Provide the [x, y] coordinate of the cell's center where the given text is located.  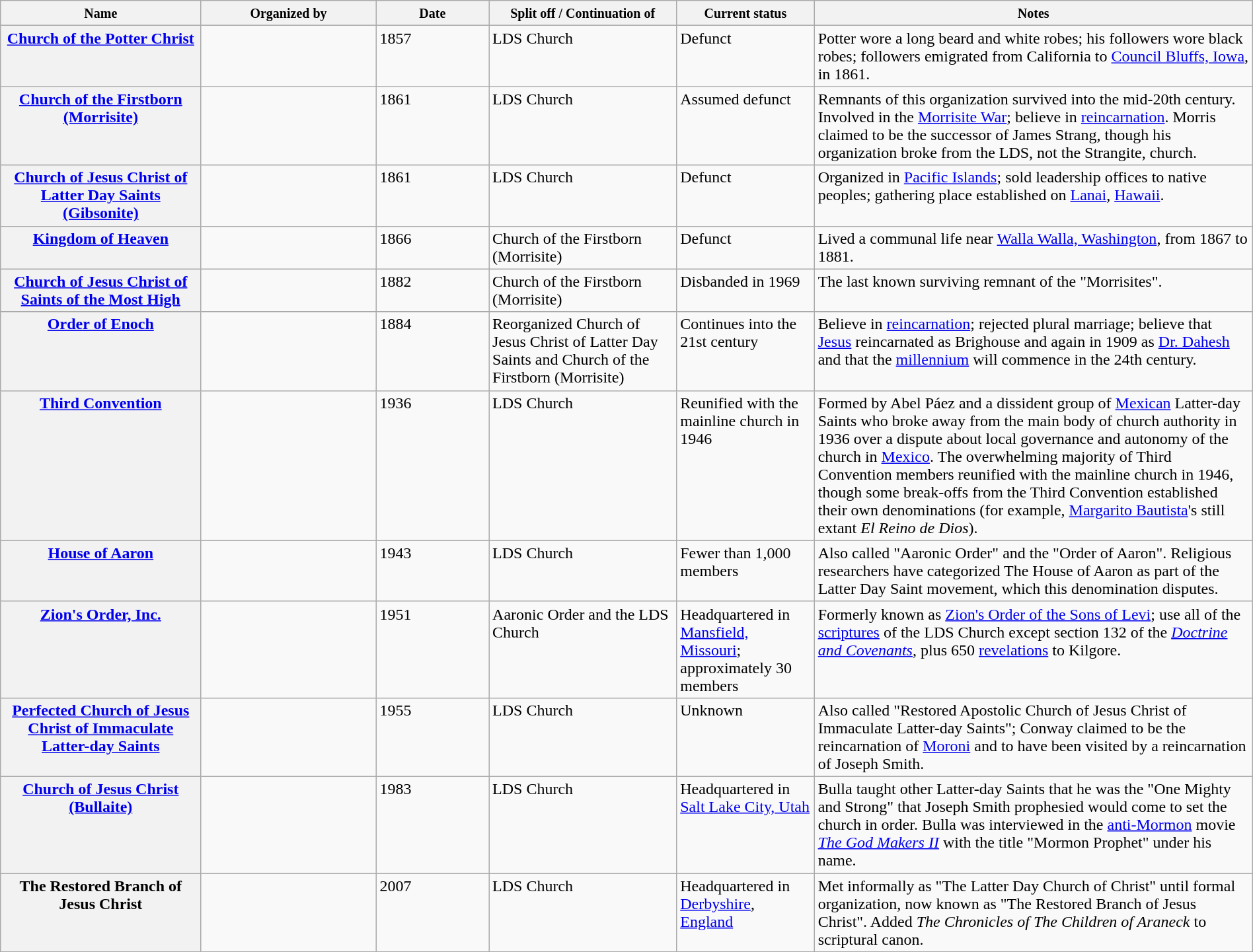
The Restored Branch of Jesus Christ [100, 913]
Church of Jesus Christ of Latter Day Saints (Gibsonite) [100, 196]
Unknown [745, 737]
1955 [432, 737]
Church of Jesus Christ of Saints of the Most High [100, 291]
Reorganized Church of Jesus Christ of Latter Day Saints and Church of the Firstborn (Morrisite) [583, 351]
Split off / Continuation of [583, 13]
Order of Enoch [100, 351]
Current status [745, 13]
1983 [432, 824]
Kingdom of Heaven [100, 247]
1943 [432, 571]
House of Aaron [100, 571]
1884 [432, 351]
Organized by [288, 13]
The last known surviving remnant of the "Morrisites". [1034, 291]
Potter wore a long beard and white robes; his followers wore black robes; followers emigrated from California to Council Bluffs, Iowa, in 1861. [1034, 56]
Reunified with the mainline church in 1946 [745, 465]
Church of Jesus Christ (Bullaite) [100, 824]
1866 [432, 247]
Assumed defunct [745, 126]
Headquartered in Salt Lake City, Utah [745, 824]
1857 [432, 56]
Third Convention [100, 465]
1936 [432, 465]
Name [100, 13]
Lived a communal life near Walla Walla, Washington, from 1867 to 1881. [1034, 247]
2007 [432, 913]
Fewer than 1,000 members [745, 571]
Headquartered in Derbyshire, England [745, 913]
Continues into the 21st century [745, 351]
Headquartered in Mansfield, Missouri; approximately 30 members [745, 649]
Aaronic Order and the LDS Church [583, 649]
Date [432, 13]
Church of the Potter Christ [100, 56]
Disbanded in 1969 [745, 291]
1882 [432, 291]
Notes [1034, 13]
Perfected Church of Jesus Christ of Immaculate Latter-day Saints [100, 737]
1951 [432, 649]
Zion's Order, Inc. [100, 649]
Organized in Pacific Islands; sold leadership offices to native peoples; gathering place established on Lanai, Hawaii. [1034, 196]
